Identify which cell holds the provided text, then report its (x, y) central coordinate. 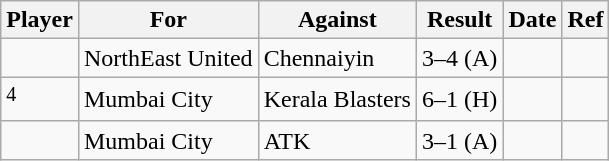
Kerala Blasters (337, 100)
NorthEast United (168, 58)
3–1 (A) (459, 140)
Result (459, 20)
Ref (586, 20)
For (168, 20)
Date (532, 20)
3–4 (A) (459, 58)
ATK (337, 140)
Player (40, 20)
4 (40, 100)
Against (337, 20)
6–1 (H) (459, 100)
Chennaiyin (337, 58)
